Search for the cell housing the specified text and yield its (x, y) center coordinate. 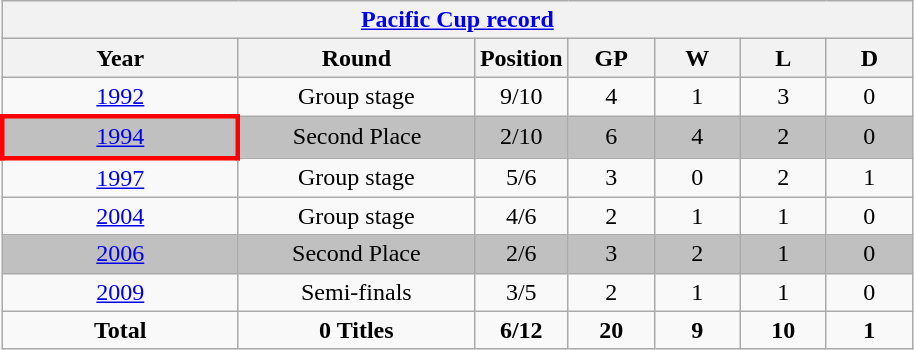
0 Titles (356, 330)
10 (783, 330)
9 (697, 330)
W (697, 58)
2009 (120, 292)
Round (356, 58)
3/5 (521, 292)
Pacific Cup record (457, 20)
Year (120, 58)
1992 (120, 97)
Semi-finals (356, 292)
1994 (120, 136)
2/10 (521, 136)
2004 (120, 216)
6/12 (521, 330)
Total (120, 330)
6 (611, 136)
2/6 (521, 254)
L (783, 58)
1997 (120, 178)
20 (611, 330)
5/6 (521, 178)
9/10 (521, 97)
Position (521, 58)
GP (611, 58)
4/6 (521, 216)
2006 (120, 254)
D (869, 58)
